Return the (x, y) coordinate for the center point of the cell that contains the specified text.  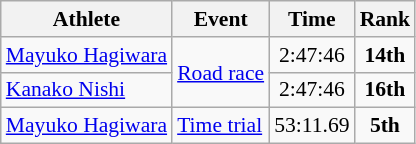
16th (386, 90)
Road race (220, 72)
Kanako Nishi (86, 90)
53:11.69 (312, 126)
Time (312, 19)
5th (386, 126)
14th (386, 55)
Time trial (220, 126)
Event (220, 19)
Rank (386, 19)
Athlete (86, 19)
